From the cell containing the given text, extract its center point as [X, Y] coordinate. 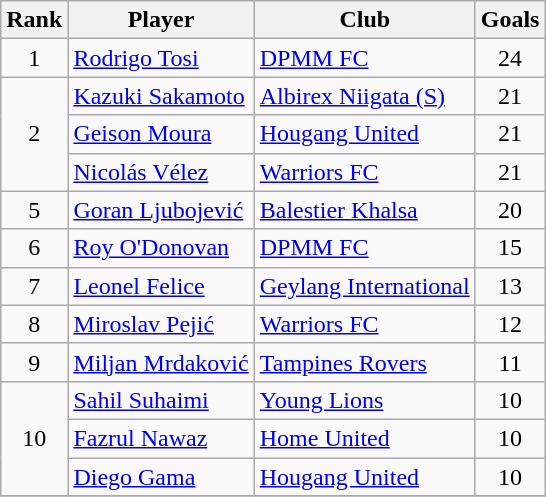
9 [34, 362]
7 [34, 286]
12 [510, 324]
Miroslav Pejić [161, 324]
2 [34, 134]
Geylang International [364, 286]
Miljan Mrdaković [161, 362]
8 [34, 324]
Nicolás Vélez [161, 172]
6 [34, 248]
Kazuki Sakamoto [161, 96]
15 [510, 248]
Young Lions [364, 400]
Tampines Rovers [364, 362]
11 [510, 362]
Goran Ljubojević [161, 210]
20 [510, 210]
Rank [34, 20]
13 [510, 286]
Goals [510, 20]
Albirex Niigata (S) [364, 96]
Fazrul Nawaz [161, 438]
Geison Moura [161, 134]
Club [364, 20]
Player [161, 20]
Diego Gama [161, 477]
Roy O'Donovan [161, 248]
Sahil Suhaimi [161, 400]
5 [34, 210]
Rodrigo Tosi [161, 58]
Home United [364, 438]
Leonel Felice [161, 286]
1 [34, 58]
Balestier Khalsa [364, 210]
24 [510, 58]
